Return the [X, Y] coordinate for the center point of the cell that contains the specified text.  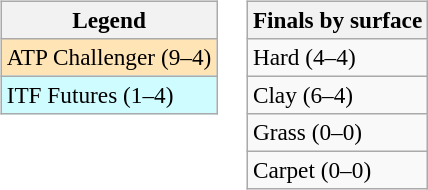
Hard (4–4) [337, 57]
Grass (0–0) [337, 133]
Carpet (0–0) [337, 171]
Finals by surface [337, 20]
Clay (6–4) [337, 95]
ITF Futures (1–4) [108, 95]
Legend [108, 20]
ATP Challenger (9–4) [108, 57]
